Locate the cell with the specified text and output its [X, Y] center coordinate. 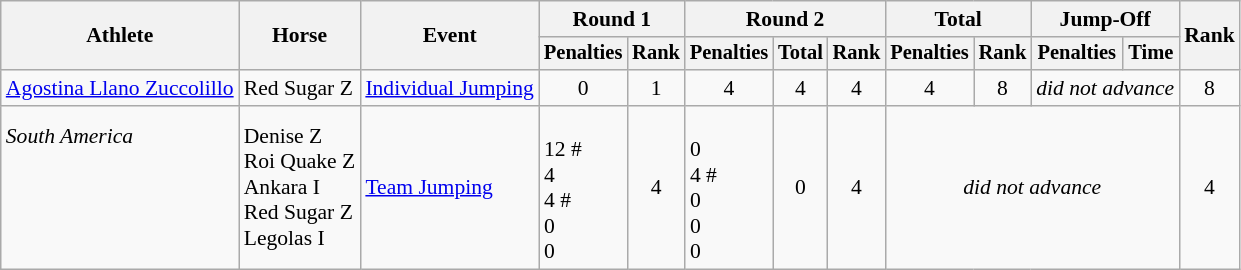
Round 1 [612, 19]
Agostina Llano Zuccolillo [120, 88]
Round 2 [785, 19]
Time [1150, 54]
South America [120, 188]
Red Sugar Z [300, 88]
04 #000 [729, 188]
Athlete [120, 36]
12 #44 #00 [583, 188]
1 [656, 88]
Denise Z Roi Quake Z Ankara I Red Sugar Z Legolas I [300, 188]
Individual Jumping [450, 88]
Event [450, 36]
Horse [300, 36]
Jump-Off [1105, 19]
Team Jumping [450, 188]
